Find where the given text appears and provide that cell's center as [x, y] coordinate. 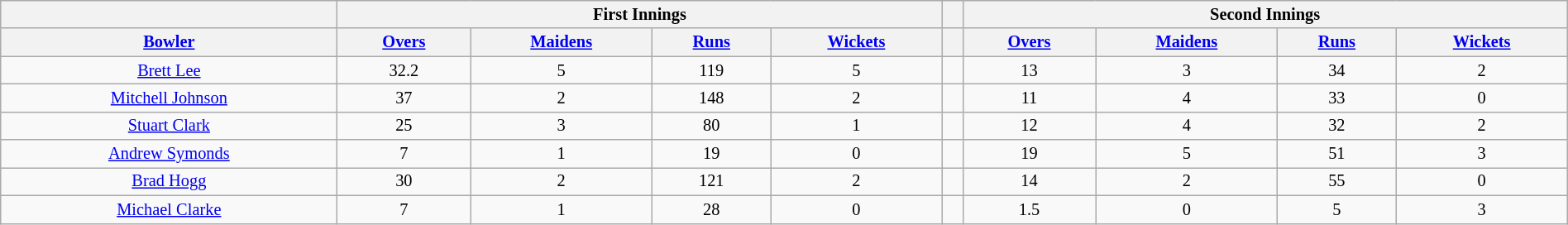
148 [711, 98]
119 [711, 70]
37 [404, 98]
121 [711, 181]
11 [1029, 98]
Stuart Clark [169, 126]
Andrew Symonds [169, 154]
1.5 [1029, 209]
55 [1336, 181]
Bowler [169, 42]
Brad Hogg [169, 181]
Mitchell Johnson [169, 98]
80 [711, 126]
32 [1336, 126]
Brett Lee [169, 70]
Second Innings [1265, 14]
Michael Clarke [169, 209]
32.2 [404, 70]
25 [404, 126]
33 [1336, 98]
34 [1336, 70]
12 [1029, 126]
14 [1029, 181]
13 [1029, 70]
First Innings [640, 14]
30 [404, 181]
51 [1336, 154]
28 [711, 209]
